Search for the cell housing the specified text and yield its [X, Y] center coordinate. 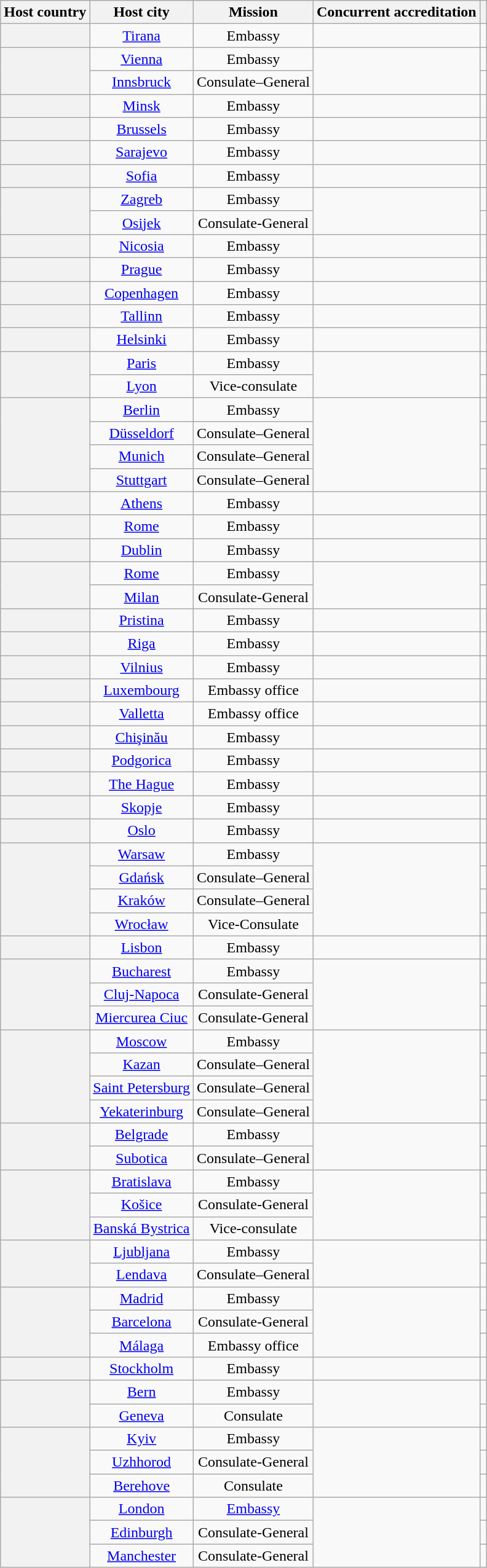
Skopje [141, 807]
Valletta [141, 714]
Belgrade [141, 1135]
Milan [141, 597]
Bratislava [141, 1182]
Miercurea Ciuc [141, 1017]
Vilnius [141, 667]
Helsinki [141, 340]
Lendava [141, 1275]
Barcelona [141, 1322]
Zagreb [141, 199]
Stuttgart [141, 480]
Ljubljana [141, 1252]
Host city [141, 12]
Berehove [141, 1486]
Stockholm [141, 1368]
Tallinn [141, 316]
Madrid [141, 1298]
Innsbruck [141, 82]
Prague [141, 269]
Vice-Consulate [253, 924]
Sarajevo [141, 152]
Vienna [141, 59]
Host country [46, 12]
Berlin [141, 410]
Cluj-Napoca [141, 994]
Tirana [141, 36]
Minsk [141, 106]
Yekaterinburg [141, 1111]
Nicosia [141, 246]
Kyiv [141, 1439]
Sofia [141, 176]
Edinburgh [141, 1532]
Copenhagen [141, 293]
Podgorica [141, 761]
Luxembourg [141, 691]
Osijek [141, 222]
London [141, 1509]
Lisbon [141, 947]
Uzhhorod [141, 1462]
Kazan [141, 1065]
Manchester [141, 1556]
Lyon [141, 386]
Paris [141, 363]
The Hague [141, 784]
Košice [141, 1205]
Wrocław [141, 924]
Málaga [141, 1345]
Pristina [141, 620]
Gdańsk [141, 877]
Bern [141, 1392]
Oslo [141, 831]
Chişinău [141, 737]
Riga [141, 643]
Subotica [141, 1158]
Kraków [141, 901]
Brussels [141, 129]
Banská Bystrica [141, 1228]
Bucharest [141, 971]
Saint Petersburg [141, 1088]
Mission [253, 12]
Concurrent accreditation [396, 12]
Dublin [141, 550]
Warsaw [141, 854]
Athens [141, 503]
Düsseldorf [141, 433]
Geneva [141, 1415]
Munich [141, 457]
Moscow [141, 1041]
